Determine the (X, Y) coordinate at the center of the cell enclosing the given text.  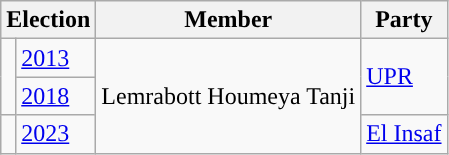
2023 (56, 134)
Lemrabott Houmeya Tanji (228, 96)
Member (228, 20)
UPR (404, 77)
Election (48, 20)
Party (404, 20)
2018 (56, 96)
El Insaf (404, 134)
2013 (56, 58)
